Scan for the cell matching the given text and deliver its [X, Y] coordinate at center. 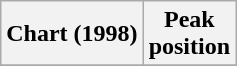
Peakposition [189, 34]
Chart (1998) [72, 34]
